Output the [x, y] coordinate of the center of the cell containing the given text.  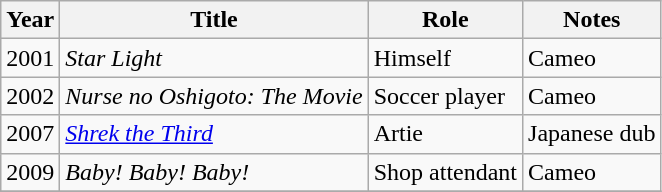
Year [30, 20]
Title [214, 20]
Soccer player [445, 96]
Shrek the Third [214, 134]
Japanese dub [592, 134]
2001 [30, 58]
Notes [592, 20]
2007 [30, 134]
Himself [445, 58]
2002 [30, 96]
Nurse no Oshigoto: The Movie [214, 96]
Role [445, 20]
2009 [30, 172]
Star Light [214, 58]
Shop attendant [445, 172]
Artie [445, 134]
Baby! Baby! Baby! [214, 172]
